Determine the [x, y] coordinate at the center of the cell enclosing the given text.  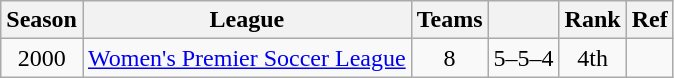
Women's Premier Soccer League [246, 58]
2000 [42, 58]
Rank [592, 20]
Ref [650, 20]
League [246, 20]
5–5–4 [524, 58]
Teams [450, 20]
8 [450, 58]
4th [592, 58]
Season [42, 20]
